Determine the (X, Y) coordinate at the center of the cell enclosing the given text.  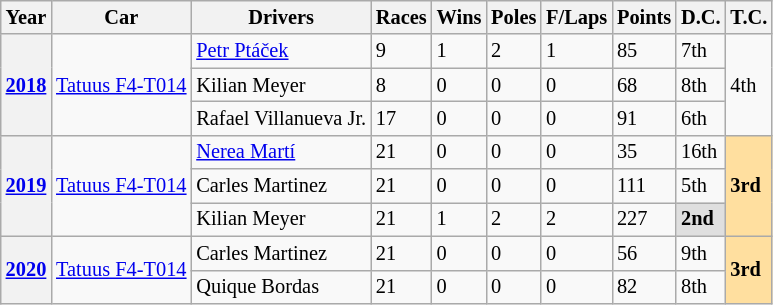
Races (402, 17)
82 (644, 287)
Petr Ptáček (281, 51)
227 (644, 219)
9 (402, 51)
Points (644, 17)
17 (402, 118)
2020 (26, 270)
68 (644, 85)
9th (700, 253)
91 (644, 118)
6th (700, 118)
2nd (700, 219)
4th (748, 84)
Drivers (281, 17)
2019 (26, 186)
T.C. (748, 17)
7th (700, 51)
5th (700, 186)
35 (644, 152)
8 (402, 85)
56 (644, 253)
85 (644, 51)
16th (700, 152)
111 (644, 186)
Year (26, 17)
Wins (460, 17)
Quique Bordas (281, 287)
F/Laps (576, 17)
Poles (514, 17)
D.C. (700, 17)
Nerea Martí (281, 152)
Rafael Villanueva Jr. (281, 118)
Car (121, 17)
2018 (26, 84)
